For the text-containing cell, return its midpoint in [X, Y] coordinate format. 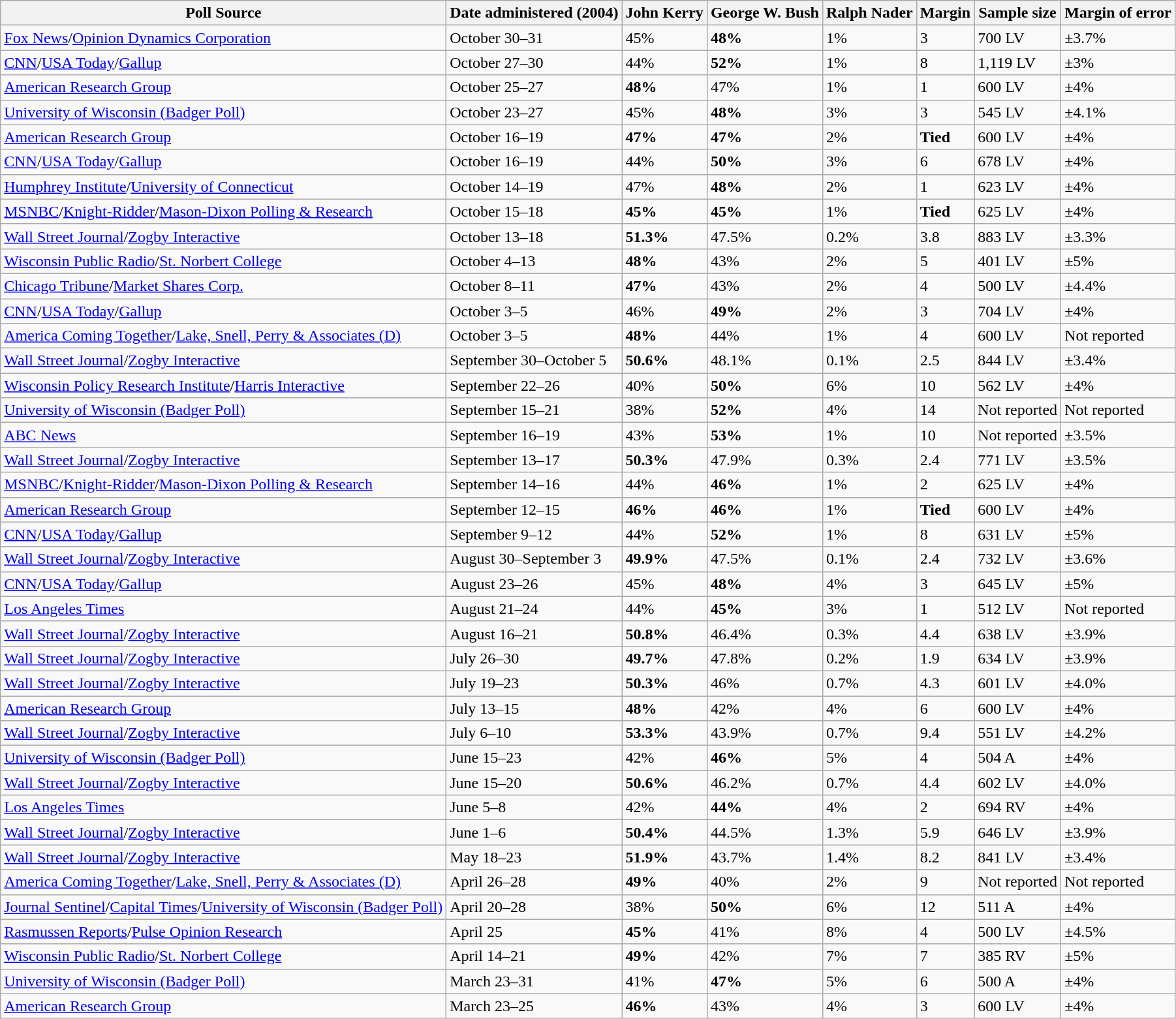
638 LV [1018, 633]
October 8–11 [534, 286]
43.7% [765, 857]
March 23–31 [534, 981]
700 LV [1018, 38]
September 15–21 [534, 410]
9 [945, 882]
August 16–21 [534, 633]
44.5% [765, 832]
43.9% [765, 733]
July 19–23 [534, 683]
John Kerry [664, 13]
678 LV [1018, 162]
602 LV [1018, 783]
5.9 [945, 832]
March 23–25 [534, 1006]
July 26–30 [534, 658]
September 12–15 [534, 509]
9.4 [945, 733]
±4.1% [1119, 112]
Journal Sentinel/Capital Times/University of Wisconsin (Badger Poll) [223, 907]
8% [869, 932]
47.8% [765, 658]
49.9% [664, 559]
±3.6% [1119, 559]
Poll Source [223, 13]
51.3% [664, 236]
51.9% [664, 857]
704 LV [1018, 311]
623 LV [1018, 187]
500 A [1018, 981]
634 LV [1018, 658]
September 14–16 [534, 485]
401 LV [1018, 261]
June 15–20 [534, 783]
±4.2% [1119, 733]
883 LV [1018, 236]
±3.3% [1119, 236]
1.3% [869, 832]
49.7% [664, 658]
Humphrey Institute/University of Connecticut [223, 187]
October 14–19 [534, 187]
551 LV [1018, 733]
Margin of error [1119, 13]
511 A [1018, 907]
June 1–6 [534, 832]
53% [765, 435]
October 15–18 [534, 211]
August 21–24 [534, 609]
ABC News [223, 435]
August 23–26 [534, 584]
Rasmussen Reports/Pulse Opinion Research [223, 932]
646 LV [1018, 832]
Wisconsin Policy Research Institute/Harris Interactive [223, 386]
1.4% [869, 857]
±3.7% [1119, 38]
50.4% [664, 832]
601 LV [1018, 683]
September 30–October 5 [534, 361]
46.2% [765, 783]
3.8 [945, 236]
±3% [1119, 63]
Fox News/Opinion Dynamics Corporation [223, 38]
48.1% [765, 361]
±4.5% [1119, 932]
±4.4% [1119, 286]
631 LV [1018, 534]
April 26–28 [534, 882]
7 [945, 956]
September 16–19 [534, 435]
694 RV [1018, 808]
October 23–27 [534, 112]
April 25 [534, 932]
August 30–September 3 [534, 559]
5 [945, 261]
47.9% [765, 460]
Margin [945, 13]
562 LV [1018, 386]
504 A [1018, 758]
841 LV [1018, 857]
512 LV [1018, 609]
12 [945, 907]
October 13–18 [534, 236]
46.4% [765, 633]
385 RV [1018, 956]
September 22–26 [534, 386]
July 6–10 [534, 733]
April 14–21 [534, 956]
Ralph Nader [869, 13]
October 30–31 [534, 38]
September 13–17 [534, 460]
50.8% [664, 633]
645 LV [1018, 584]
October 25–27 [534, 87]
53.3% [664, 733]
Sample size [1018, 13]
732 LV [1018, 559]
May 18–23 [534, 857]
June 5–8 [534, 808]
April 20–28 [534, 907]
Date administered (2004) [534, 13]
October 4–13 [534, 261]
1.9 [945, 658]
George W. Bush [765, 13]
2.5 [945, 361]
8.2 [945, 857]
June 15–23 [534, 758]
14 [945, 410]
4.3 [945, 683]
Chicago Tribune/Market Shares Corp. [223, 286]
July 13–15 [534, 708]
September 9–12 [534, 534]
545 LV [1018, 112]
October 27–30 [534, 63]
771 LV [1018, 460]
7% [869, 956]
844 LV [1018, 361]
1,119 LV [1018, 63]
